Determine the (X, Y) coordinate at the center of the cell enclosing the given text.  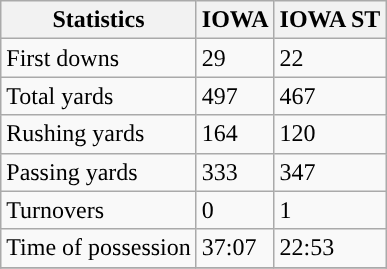
0 (235, 210)
Turnovers (99, 210)
1 (330, 210)
497 (235, 96)
Statistics (99, 20)
IOWA ST (330, 20)
First downs (99, 58)
Passing yards (99, 172)
164 (235, 134)
22:53 (330, 248)
22 (330, 58)
333 (235, 172)
Time of possession (99, 248)
120 (330, 134)
37:07 (235, 248)
347 (330, 172)
29 (235, 58)
IOWA (235, 20)
Total yards (99, 96)
Rushing yards (99, 134)
467 (330, 96)
